Scan for the cell matching the given text and deliver its [x, y] coordinate at center. 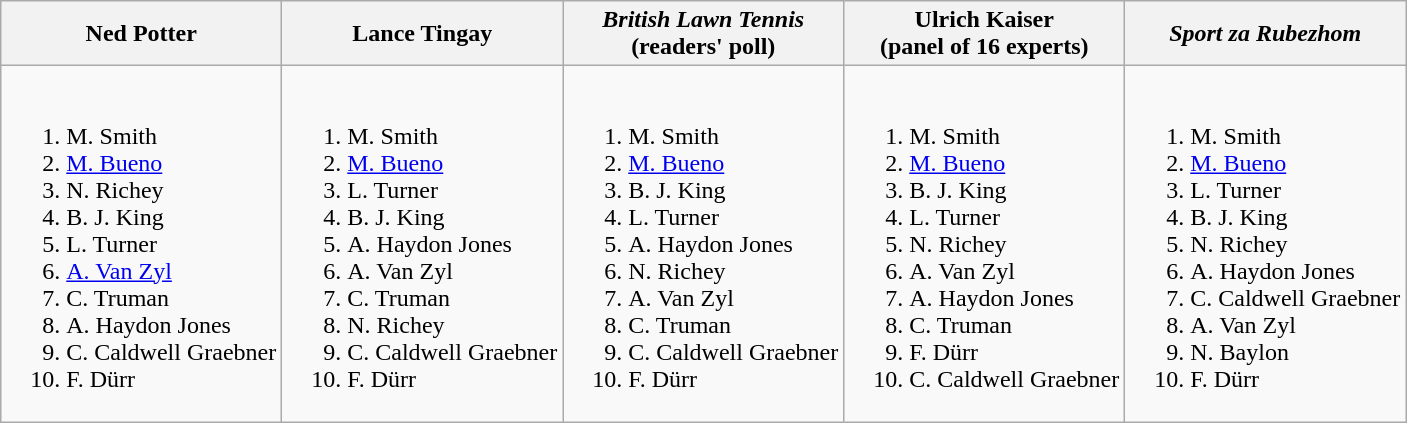
M. Smith M. Bueno B. J. King L. Turner A. Haydon Jones N. Richey A. Van Zyl C. Truman C. Caldwell Graebner F. Dürr [704, 244]
Sport za Rubezhom [1266, 34]
M. Smith M. Bueno N. Richey B. J. King L. Turner A. Van Zyl C. Truman A. Haydon Jones C. Caldwell Graebner F. Dürr [142, 244]
M. Smith M. Bueno L. Turner B. J. King N. Richey A. Haydon Jones C. Caldwell Graebner A. Van Zyl N. Baylon F. Dürr [1266, 244]
Ulrich Kaiser(panel of 16 experts) [984, 34]
British Lawn Tennis(readers' poll) [704, 34]
Lance Tingay [422, 34]
M. Smith M. Bueno L. Turner B. J. King A. Haydon Jones A. Van Zyl C. Truman N. Richey C. Caldwell Graebner F. Dürr [422, 244]
M. Smith M. Bueno B. J. King L. Turner N. Richey A. Van Zyl A. Haydon Jones C. Truman F. Dürr C. Caldwell Graebner [984, 244]
Ned Potter [142, 34]
